Locate the cell with the specified text and output its (x, y) center coordinate. 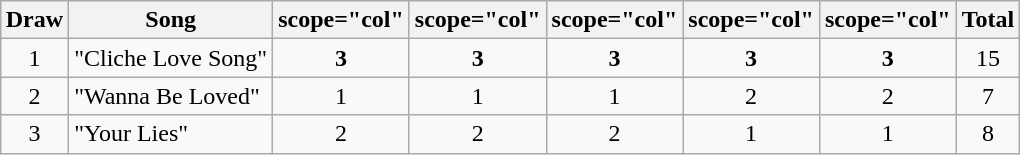
8 (988, 134)
Song (171, 20)
"Cliche Love Song" (171, 58)
Draw (34, 20)
15 (988, 58)
7 (988, 96)
"Your Lies" (171, 134)
"Wanna Be Loved" (171, 96)
Total (988, 20)
